For the text-containing cell, return its midpoint in [X, Y] coordinate format. 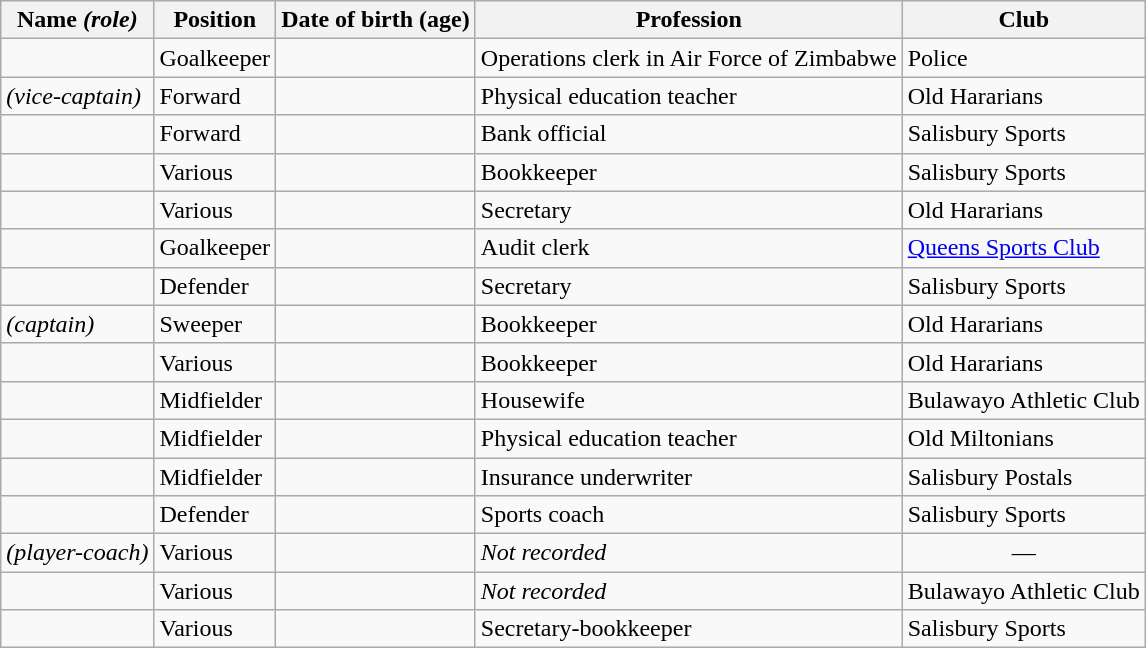
Position [215, 20]
Audit clerk [688, 248]
Salisbury Postals [1024, 477]
Insurance underwriter [688, 477]
(vice-captain) [78, 96]
Queens Sports Club [1024, 248]
Club [1024, 20]
— [1024, 553]
(captain) [78, 324]
Bank official [688, 134]
Old Miltonians [1024, 438]
Sports coach [688, 515]
Housewife [688, 400]
Date of birth (age) [376, 20]
(player-coach) [78, 553]
Sweeper [215, 324]
Police [1024, 58]
Secretary-bookkeeper [688, 629]
Operations clerk in Air Force of Zimbabwe [688, 58]
Name (role) [78, 20]
Profession [688, 20]
